Detect which cell encompasses the target text, then output its (x, y) center coordinate. 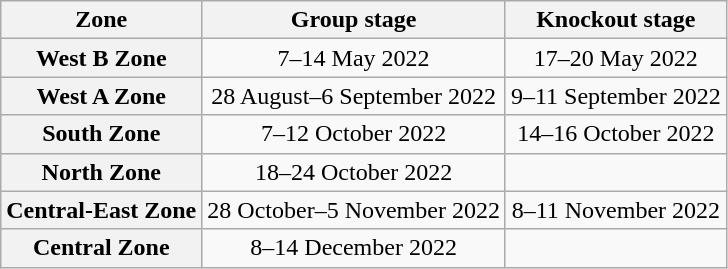
17–20 May 2022 (616, 58)
7–12 October 2022 (354, 134)
Knockout stage (616, 20)
Central Zone (102, 248)
28 October–5 November 2022 (354, 210)
7–14 May 2022 (354, 58)
8–11 November 2022 (616, 210)
West A Zone (102, 96)
West B Zone (102, 58)
9–11 September 2022 (616, 96)
South Zone (102, 134)
8–14 December 2022 (354, 248)
Group stage (354, 20)
North Zone (102, 172)
14–16 October 2022 (616, 134)
18–24 October 2022 (354, 172)
Central-East Zone (102, 210)
Zone (102, 20)
28 August–6 September 2022 (354, 96)
